Return [x, y] of the center of cell containing provided text 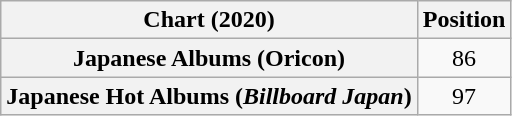
86 [464, 58]
Chart (2020) [209, 20]
Japanese Albums (Oricon) [209, 58]
Position [464, 20]
97 [464, 96]
Japanese Hot Albums (Billboard Japan) [209, 96]
